Determine the (x, y) coordinate at the center of the cell enclosing the given text.  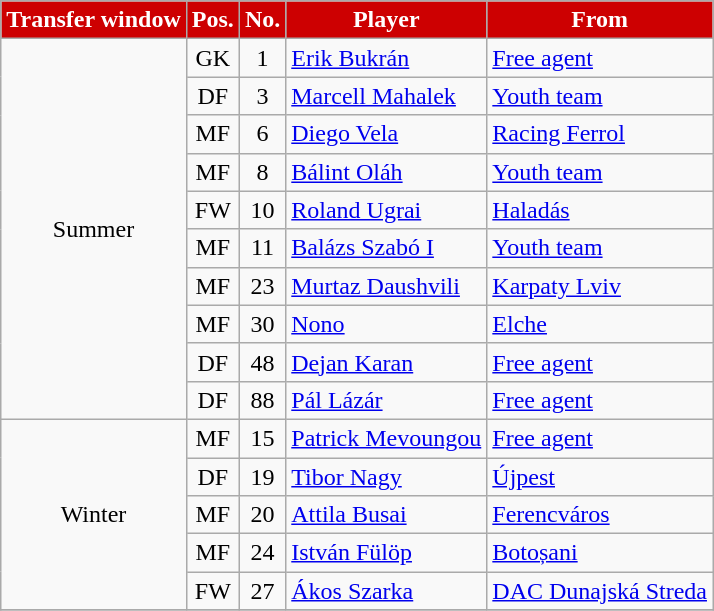
27 (262, 591)
15 (262, 438)
23 (262, 286)
30 (262, 324)
Tibor Nagy (386, 477)
Nono (386, 324)
Pál Lázár (386, 400)
Bálint Oláh (386, 172)
1 (262, 58)
No. (262, 20)
Diego Vela (386, 134)
3 (262, 96)
GK (212, 58)
Summer (94, 230)
Racing Ferrol (600, 134)
19 (262, 477)
20 (262, 515)
88 (262, 400)
From (600, 20)
Botoșani (600, 553)
Erik Bukrán (386, 58)
10 (262, 210)
6 (262, 134)
24 (262, 553)
Roland Ugrai (386, 210)
Player (386, 20)
Transfer window (94, 20)
Ákos Szarka (386, 591)
Karpaty Lviv (600, 286)
Haladás (600, 210)
Pos. (212, 20)
Ferencváros (600, 515)
Balázs Szabó I (386, 248)
Attila Busai (386, 515)
Winter (94, 514)
Újpest (600, 477)
István Fülöp (386, 553)
Elche (600, 324)
Dejan Karan (386, 362)
48 (262, 362)
11 (262, 248)
Marcell Mahalek (386, 96)
Patrick Mevoungou (386, 438)
Murtaz Daushvili (386, 286)
DAC Dunajská Streda (600, 591)
8 (262, 172)
